Provide the (X, Y) coordinate of the cell's center where the given text is located.  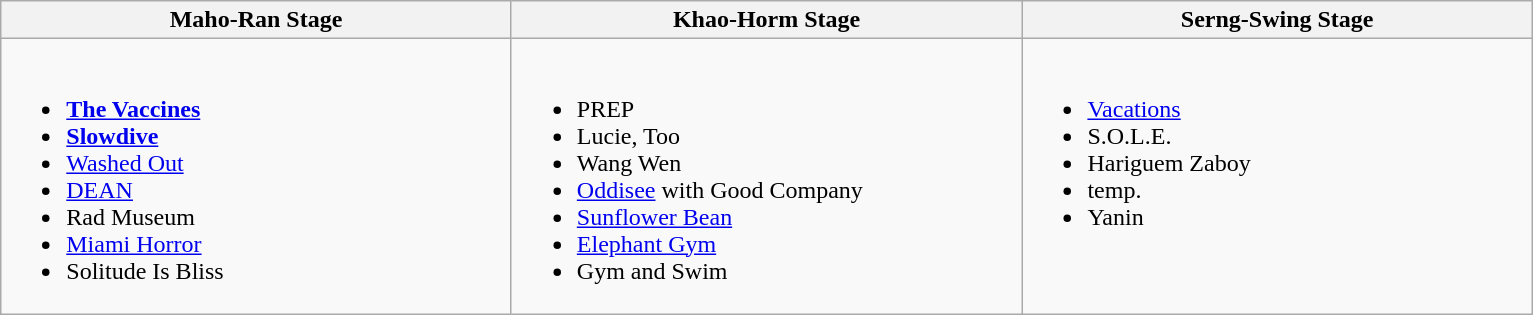
VacationsS.O.L.E.Hariguem Zaboytemp.Yanin (1278, 176)
PREPLucie, TooWang WenOddisee with Good CompanySunflower BeanElephant GymGym and Swim (766, 176)
Khao-Horm Stage (766, 20)
The VaccinesSlowdiveWashed OutDEANRad MuseumMiami HorrorSolitude Is Bliss (256, 176)
Maho-Ran Stage (256, 20)
Serng-Swing Stage (1278, 20)
